Return the (X, Y) coordinate for the center point of the cell that contains the specified text.  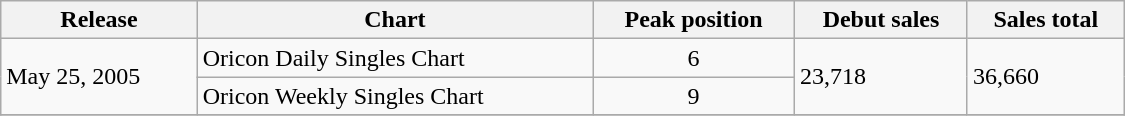
Sales total (1046, 20)
Chart (394, 20)
Oricon Weekly Singles Chart (394, 96)
9 (694, 96)
May 25, 2005 (99, 77)
Peak position (694, 20)
6 (694, 58)
36,660 (1046, 77)
Debut sales (880, 20)
Release (99, 20)
Oricon Daily Singles Chart (394, 58)
23,718 (880, 77)
